Identify which cell holds the provided text, then report its [X, Y] central coordinate. 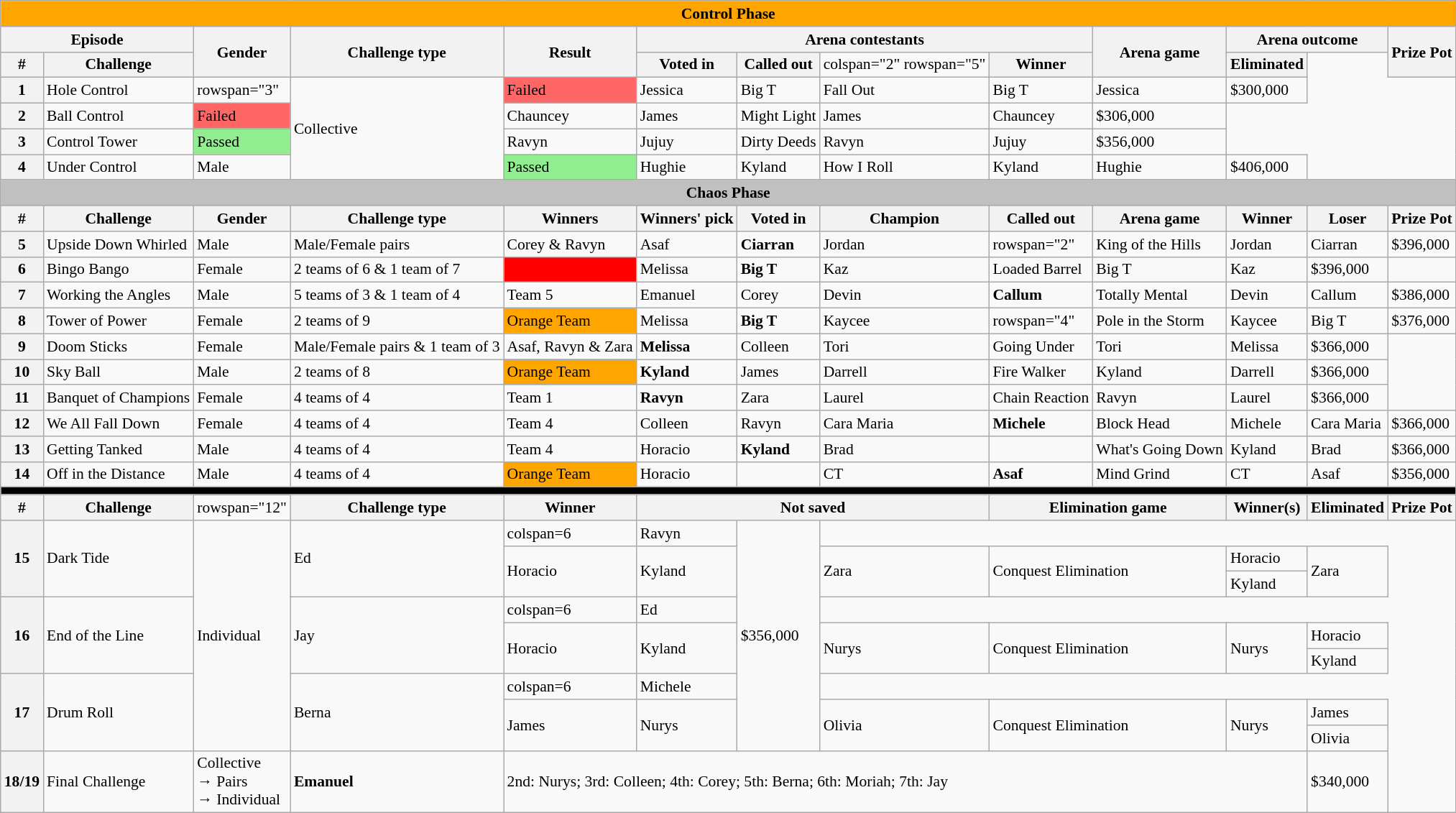
Might Light [779, 116]
Dark Tide [118, 559]
Working the Angles [118, 295]
Loser [1347, 219]
Chaos Phase [729, 193]
Hole Control [118, 91]
10 [22, 372]
Fall Out [905, 91]
Fire Walker [1041, 372]
11 [22, 398]
$406,000 [1267, 167]
Arena contestants [865, 40]
8 [22, 321]
Ball Control [118, 116]
$376,000 [1422, 321]
Off in the Distance [118, 474]
$340,000 [1347, 782]
2 [22, 116]
Control Tower [118, 142]
Corey & Ravyn [571, 244]
3 [22, 142]
Team 5 [571, 295]
Totally Mental [1160, 295]
Jay [397, 635]
colspan="2" rowspan="5" [905, 65]
2 teams of 9 [397, 321]
rowspan="2" [1041, 244]
Asaf, Ravyn & Zara [571, 346]
Result [571, 52]
Berna [397, 713]
Doom Sticks [118, 346]
4 [22, 167]
Drum Roll [118, 713]
We All Fall Down [118, 423]
Elimination game [1108, 507]
Upside Down Whirled [118, 244]
13 [22, 449]
Tower of Power [118, 321]
6 [22, 270]
Male/Female pairs & 1 team of 3 [397, 346]
Episode [97, 40]
Under Control [118, 167]
Dirty Deeds [779, 142]
9 [22, 346]
Arena outcome [1307, 40]
$300,000 [1267, 91]
5 [22, 244]
5 teams of 3 & 1 team of 4 [397, 295]
7 [22, 295]
Winner(s) [1267, 507]
Collective → Pairs → Individual [241, 782]
rowspan="12" [241, 507]
Chain Reaction [1041, 398]
$386,000 [1422, 295]
Male/Female pairs [397, 244]
Individual [241, 635]
Champion [905, 219]
Winners' pick [687, 219]
14 [22, 474]
Collective [397, 129]
2nd: Nurys; 3rd: Colleen; 4th: Corey; 5th: Berna; 6th: Moriah; 7th: Jay [906, 782]
Pole in the Storm [1160, 321]
Getting Tanked [118, 449]
18/19 [22, 782]
12 [22, 423]
rowspan="4" [1041, 321]
15 [22, 559]
rowspan="3" [241, 91]
Not saved [814, 507]
Mind Grind [1160, 474]
17 [22, 713]
Block Head [1160, 423]
What's Going Down [1160, 449]
2 teams of 8 [397, 372]
$306,000 [1160, 116]
Loaded Barrel [1041, 270]
2 teams of 6 & 1 team of 7 [397, 270]
Winners [571, 219]
How I Roll [905, 167]
Team 1 [571, 398]
Sky Ball [118, 372]
Control Phase [729, 14]
Corey [779, 295]
End of the Line [118, 635]
16 [22, 635]
1 [22, 91]
Banquet of Champions [118, 398]
King of the Hills [1160, 244]
Going Under [1041, 346]
Final Challenge [118, 782]
Bingo Bango [118, 270]
